Pinpoint the cell where the given text exists, returning its [x, y] midpoint coordinate. 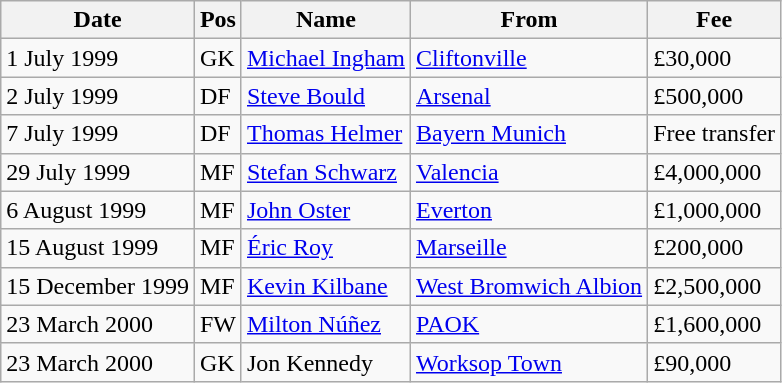
Milton Núñez [326, 324]
1 July 1999 [98, 58]
PAOK [528, 324]
Pos [218, 20]
Everton [528, 210]
£200,000 [714, 248]
15 December 1999 [98, 286]
Marseille [528, 248]
West Bromwich Albion [528, 286]
Free transfer [714, 134]
15 August 1999 [98, 248]
Date [98, 20]
Worksop Town [528, 362]
7 July 1999 [98, 134]
Éric Roy [326, 248]
Arsenal [528, 96]
£4,000,000 [714, 172]
Fee [714, 20]
FW [218, 324]
6 August 1999 [98, 210]
Stefan Schwarz [326, 172]
Valencia [528, 172]
From [528, 20]
£500,000 [714, 96]
Steve Bould [326, 96]
Bayern Munich [528, 134]
Michael Ingham [326, 58]
2 July 1999 [98, 96]
£1,600,000 [714, 324]
£90,000 [714, 362]
£30,000 [714, 58]
Jon Kennedy [326, 362]
Name [326, 20]
John Oster [326, 210]
£1,000,000 [714, 210]
£2,500,000 [714, 286]
Thomas Helmer [326, 134]
Kevin Kilbane [326, 286]
Cliftonville [528, 58]
29 July 1999 [98, 172]
